Detect which cell encompasses the target text, then output its [X, Y] center coordinate. 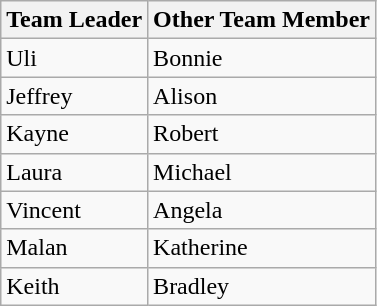
Keith [74, 286]
Uli [74, 58]
Kayne [74, 134]
Katherine [262, 248]
Alison [262, 96]
Team Leader [74, 20]
Laura [74, 172]
Angela [262, 210]
Vincent [74, 210]
Michael [262, 172]
Robert [262, 134]
Bonnie [262, 58]
Jeffrey [74, 96]
Bradley [262, 286]
Other Team Member [262, 20]
Malan [74, 248]
